Determine the [X, Y] coordinate at the center of the cell enclosing the given text.  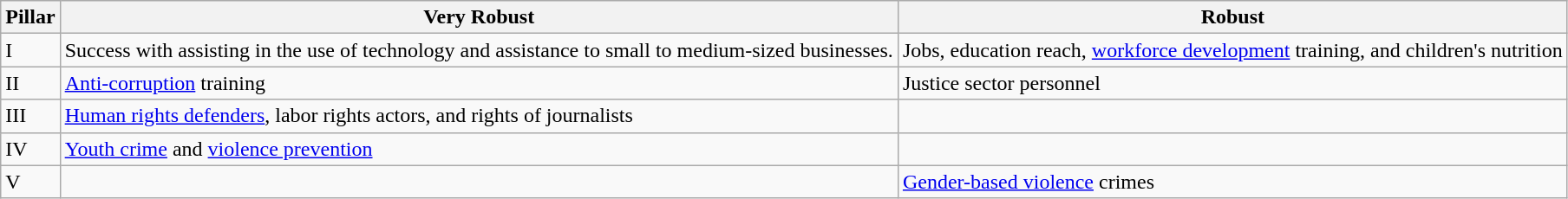
Anti-corruption training [479, 83]
II [30, 83]
III [30, 116]
Success with assisting in the use of technology and assistance to small to medium-sized businesses. [479, 50]
Youth crime and violence prevention [479, 149]
IV [30, 149]
Very Robust [479, 17]
I [30, 50]
Robust [1232, 17]
V [30, 182]
Jobs, education reach, workforce development training, and children's nutrition [1232, 50]
Justice sector personnel [1232, 83]
Gender-based violence crimes [1232, 182]
Pillar [30, 17]
Human rights defenders, labor rights actors, and rights of journalists [479, 116]
